Return [x, y] of the center of cell containing provided text 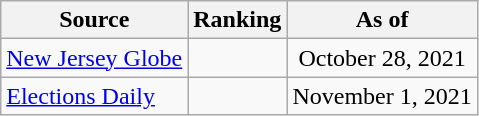
October 28, 2021 [382, 58]
Source [94, 20]
Elections Daily [94, 96]
As of [382, 20]
Ranking [238, 20]
November 1, 2021 [382, 96]
New Jersey Globe [94, 58]
